Locate the cell with the specified text and output its [x, y] center coordinate. 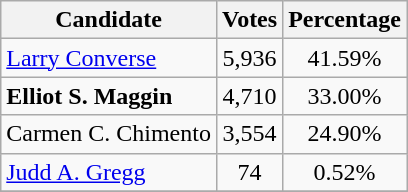
74 [249, 172]
24.90% [345, 134]
4,710 [249, 96]
41.59% [345, 58]
Judd A. Gregg [109, 172]
Votes [249, 20]
Elliot S. Maggin [109, 96]
3,554 [249, 134]
Candidate [109, 20]
Carmen C. Chimento [109, 134]
33.00% [345, 96]
0.52% [345, 172]
Larry Converse [109, 58]
Percentage [345, 20]
5,936 [249, 58]
